Locate the cell with the specified text and output its [X, Y] center coordinate. 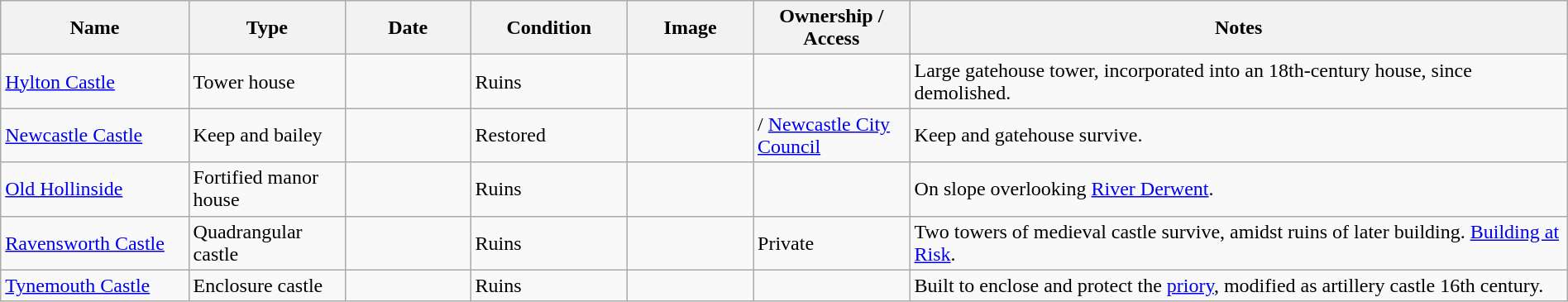
Condition [549, 28]
Keep and gatehouse survive. [1239, 136]
Keep and bailey [266, 136]
Two towers of medieval castle survive, amidst ruins of later building. Building at Risk. [1239, 243]
Large gatehouse tower, incorporated into an 18th-century house, since demolished. [1239, 81]
Old Hollinside [94, 189]
Newcastle Castle [94, 136]
Enclosure castle [266, 285]
Private [832, 243]
Tower house [266, 81]
Type [266, 28]
Image [691, 28]
Tynemouth Castle [94, 285]
Built to enclose and protect the priory, modified as artillery castle 16th century. [1239, 285]
Notes [1239, 28]
Ownership / Access [832, 28]
Fortified manor house [266, 189]
/ Newcastle City Council [832, 136]
Quadrangular castle [266, 243]
Date [409, 28]
Restored [549, 136]
Ravensworth Castle [94, 243]
On slope overlooking River Derwent. [1239, 189]
Name [94, 28]
Hylton Castle [94, 81]
